From the cell containing the given text, extract its center point as [x, y] coordinate. 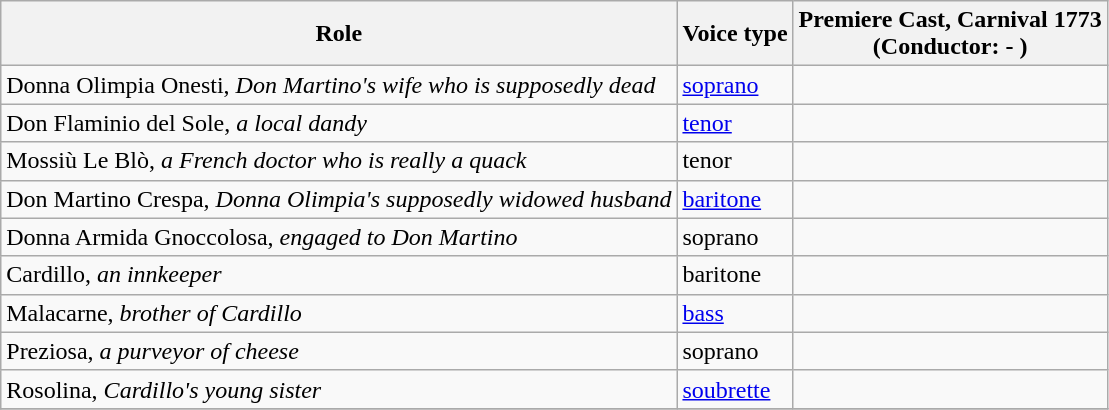
Don Martino Crespa, Donna Olimpia's supposedly widowed husband [339, 199]
Premiere Cast, Carnival 1773(Conductor: - ) [950, 34]
Voice type [735, 34]
Preziosa, a purveyor of cheese [339, 351]
Rosolina, Cardillo's young sister [339, 389]
Malacarne, brother of Cardillo [339, 313]
Role [339, 34]
Donna Armida Gnoccolosa, engaged to Don Martino [339, 237]
soubrette [735, 389]
Cardillo, an innkeeper [339, 275]
Mossiù Le Blò, a French doctor who is really a quack [339, 161]
bass [735, 313]
Don Flaminio del Sole, a local dandy [339, 123]
Donna Olimpia Onesti, Don Martino's wife who is supposedly dead [339, 85]
